Find where the given text appears and provide that cell's center as [X, Y] coordinate. 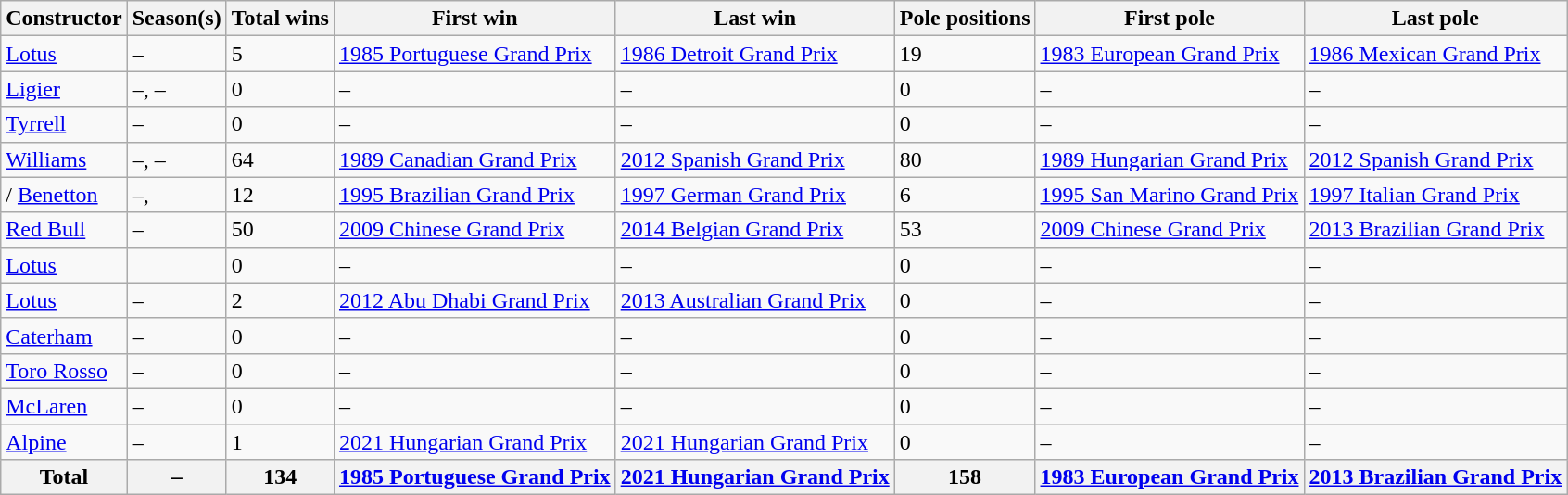
1997 Italian Grand Prix [1435, 195]
Alpine [64, 442]
1995 San Marino Grand Prix [1170, 195]
Last win [754, 19]
53 [965, 230]
Constructor [64, 19]
1 [280, 442]
1989 Hungarian Grand Prix [1170, 159]
Red Bull [64, 230]
McLaren [64, 406]
19 [965, 54]
Pole positions [965, 19]
1995 Brazilian Grand Prix [474, 195]
Toro Rosso [64, 371]
50 [280, 230]
1989 Canadian Grand Prix [474, 159]
Total [64, 477]
158 [965, 477]
First win [474, 19]
64 [280, 159]
Last pole [1435, 19]
/ Benetton [64, 195]
Ligier [64, 89]
Season(s) [176, 19]
Total wins [280, 19]
2012 Abu Dhabi Grand Prix [474, 300]
1986 Detroit Grand Prix [754, 54]
First pole [1170, 19]
2013 Australian Grand Prix [754, 300]
2 [280, 300]
6 [965, 195]
1986 Mexican Grand Prix [1435, 54]
12 [280, 195]
–, [176, 195]
Tyrrell [64, 124]
Williams [64, 159]
Caterham [64, 336]
134 [280, 477]
1997 German Grand Prix [754, 195]
2014 Belgian Grand Prix [754, 230]
5 [280, 54]
80 [965, 159]
